Locate the cell with the specified text and output its [X, Y] center coordinate. 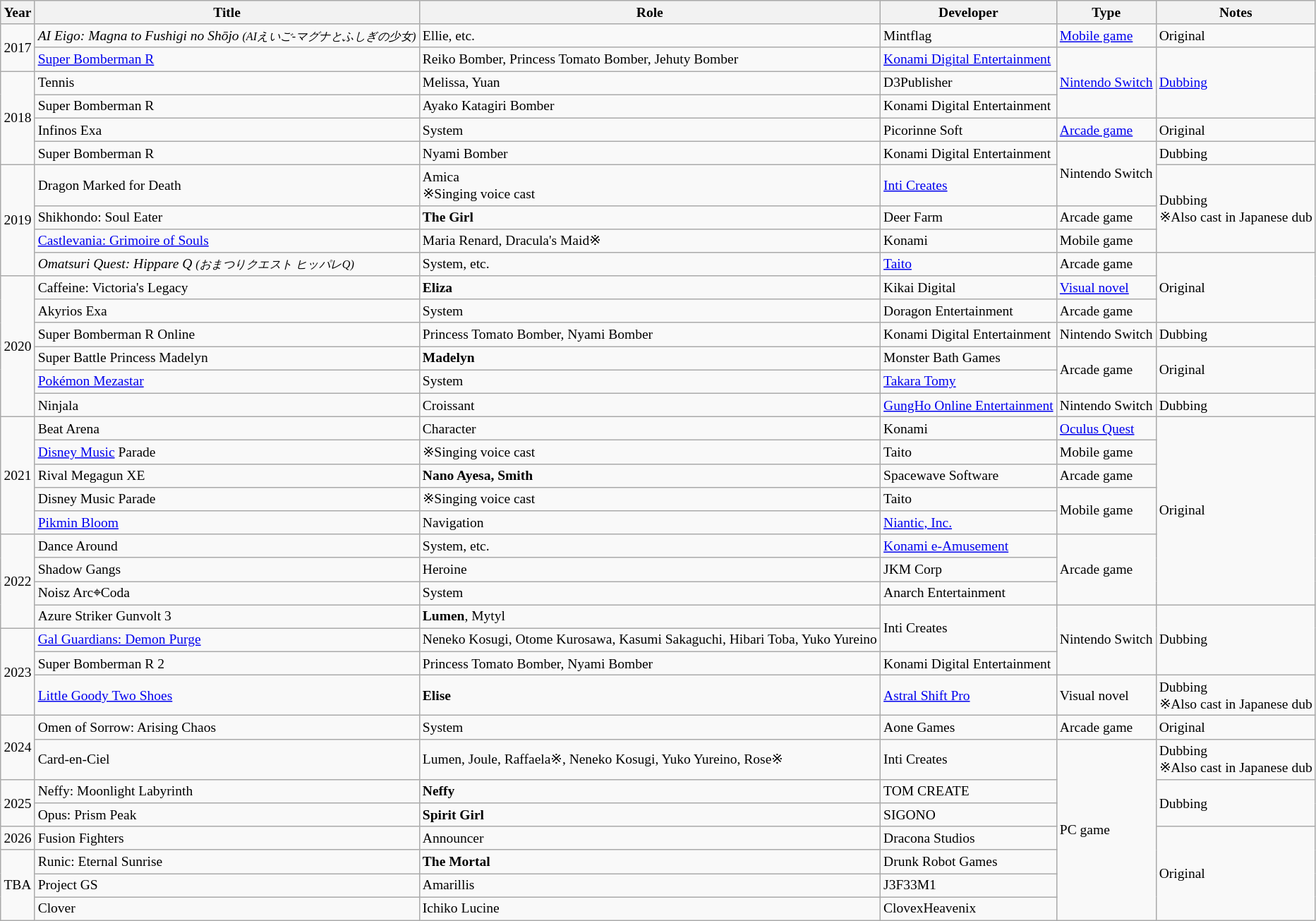
2022 [18, 582]
Notes [1236, 13]
Role [649, 13]
Fusion Fighters [227, 838]
Azure Striker Gunvolt 3 [227, 617]
Year [18, 13]
TBA [18, 885]
Beat Arena [227, 429]
2017 [18, 48]
Runic: Eternal Sunrise [227, 861]
Ayako Katagiri Bomber [649, 106]
Dance Around [227, 546]
Oculus Quest [1106, 429]
Deer Farm [968, 217]
AI Eigo: Magna to Fushigi no Shōjo (AIえいご-マグナとふしぎの少女) [227, 35]
Title [227, 13]
Character [649, 429]
Niantic, Inc. [968, 522]
Opus: Prism Peak [227, 814]
Rival Megagun XE [227, 476]
Eliza [649, 288]
Konami e-Amusement [968, 546]
Super Bomberman R 2 [227, 663]
Melissa, Yuan [649, 83]
Shadow Gangs [227, 569]
Neffy [649, 790]
Ninjala [227, 405]
Tennis [227, 83]
Nyami Bomber [649, 152]
The Mortal [649, 861]
2024 [18, 748]
2026 [18, 838]
Shikhondo: Soul Eater [227, 217]
Castlevania: Grimoire of Souls [227, 240]
Maria Renard, Dracula's Maid※ [649, 240]
2018 [18, 119]
Neneko Kosugi, Otome Kurosawa, Kasumi Sakaguchi, Hibari Toba, Yuko Yureino [649, 639]
Omatsuri Quest: Hippare Q (おまつりクエスト ヒッパレQ) [227, 264]
Neffy: Moonlight Labyrinth [227, 790]
Super Bomberman R Online [227, 335]
Pokémon Mezastar [227, 381]
D3Publisher [968, 83]
Ichiko Lucine [649, 909]
Omen of Sorrow: Arising Chaos [227, 727]
2021 [18, 476]
Developer [968, 13]
2023 [18, 672]
Croissant [649, 405]
Nano Ayesa, Smith [649, 476]
J3F33M1 [968, 885]
Lumen, Joule, Raffaela※, Neneko Kosugi, Yuko Yureino, Rose※ [649, 759]
Infinos Exa [227, 130]
Little Goody Two Shoes [227, 696]
Anarch Entertainment [968, 593]
Elise [649, 696]
Picorinne Soft [968, 130]
Spirit Girl [649, 814]
Ellie, etc. [649, 35]
The Girl [649, 217]
Amica※Singing voice cast [649, 185]
ClovexHeavenix [968, 909]
Kikai Digital [968, 288]
Aone Games [968, 727]
Akyrios Exa [227, 311]
Type [1106, 13]
Card-en-Ciel [227, 759]
Spacewave Software [968, 476]
Gal Guardians: Demon Purge [227, 639]
Dracona Studios [968, 838]
Mintflag [968, 35]
Heroine [649, 569]
2019 [18, 220]
TOM CREATE [968, 790]
Dragon Marked for Death [227, 185]
2020 [18, 347]
Drunk Robot Games [968, 861]
PC game [1106, 830]
Doragon Entertainment [968, 311]
Monster Bath Games [968, 359]
Astral Shift Pro [968, 696]
Navigation [649, 522]
Reiko Bomber, Princess Tomato Bomber, Jehuty Bomber [649, 59]
Clover [227, 909]
Takara Tomy [968, 381]
JKM Corp [968, 569]
Amarillis [649, 885]
Madelyn [649, 359]
GungHo Online Entertainment [968, 405]
Project GS [227, 885]
SIGONO [968, 814]
2025 [18, 803]
Caffeine: Victoria's Legacy [227, 288]
Super Battle Princess Madelyn [227, 359]
Pikmin Bloom [227, 522]
Noisz Arc⌖Coda [227, 593]
Lumen, Mytyl [649, 617]
Announcer [649, 838]
